From the cell containing the given text, extract its center point as (X, Y) coordinate. 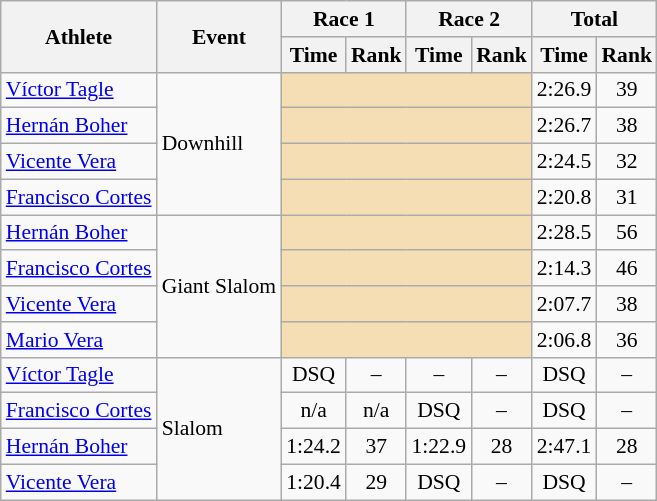
2:24.5 (564, 162)
32 (626, 162)
1:22.9 (438, 447)
37 (376, 447)
Giant Slalom (220, 286)
39 (626, 90)
36 (626, 340)
Total (594, 19)
2:26.9 (564, 90)
Slalom (220, 428)
1:24.2 (314, 447)
2:06.8 (564, 340)
2:07.7 (564, 304)
56 (626, 233)
Athlete (79, 36)
Race 2 (468, 19)
1:20.4 (314, 482)
2:20.8 (564, 197)
2:26.7 (564, 126)
31 (626, 197)
2:47.1 (564, 447)
46 (626, 269)
Event (220, 36)
Race 1 (344, 19)
Downhill (220, 143)
2:28.5 (564, 233)
2:14.3 (564, 269)
29 (376, 482)
Mario Vera (79, 340)
